Locate the cell with the specified text and output its (x, y) center coordinate. 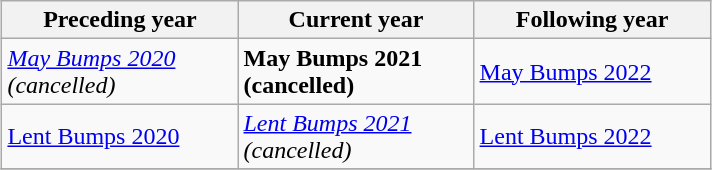
Current year (356, 20)
Lent Bumps 2021 (cancelled) (356, 136)
Following year (592, 20)
Preceding year (120, 20)
May Bumps 2020 (cancelled) (120, 72)
May Bumps 2021 (cancelled) (356, 72)
Lent Bumps 2022 (592, 136)
Lent Bumps 2020 (120, 136)
May Bumps 2022 (592, 72)
